Pinpoint the cell where the given text exists, returning its (x, y) midpoint coordinate. 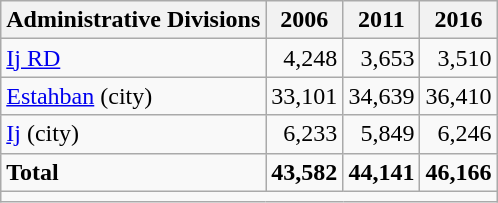
2011 (382, 20)
3,653 (382, 58)
Estahban (city) (134, 96)
Ij (city) (134, 134)
2016 (458, 20)
Ij RD (134, 58)
3,510 (458, 58)
6,233 (304, 134)
43,582 (304, 172)
2006 (304, 20)
33,101 (304, 96)
Total (134, 172)
5,849 (382, 134)
6,246 (458, 134)
44,141 (382, 172)
Administrative Divisions (134, 20)
36,410 (458, 96)
4,248 (304, 58)
34,639 (382, 96)
46,166 (458, 172)
